Capture the cell that displays the provided text and extract its [X, Y] central coordinate. 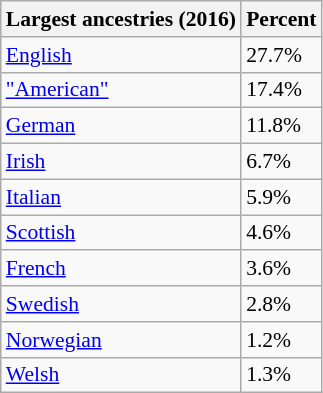
2.8% [281, 304]
Italian [121, 197]
1.2% [281, 340]
Welsh [121, 375]
"American" [121, 90]
English [121, 55]
5.9% [281, 197]
27.7% [281, 55]
Percent [281, 19]
Norwegian [121, 340]
Largest ancestries (2016) [121, 19]
1.3% [281, 375]
Scottish [121, 233]
3.6% [281, 269]
German [121, 126]
11.8% [281, 126]
Swedish [121, 304]
French [121, 269]
6.7% [281, 162]
Irish [121, 162]
17.4% [281, 90]
4.6% [281, 233]
